Output the (x, y) coordinate of the center of the cell containing the given text.  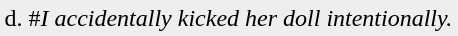
d. (14, 18)
#I accidentally kicked her doll intentionally. (240, 18)
